Provide the (X, Y) coordinate of the cell's center where the given text is located.  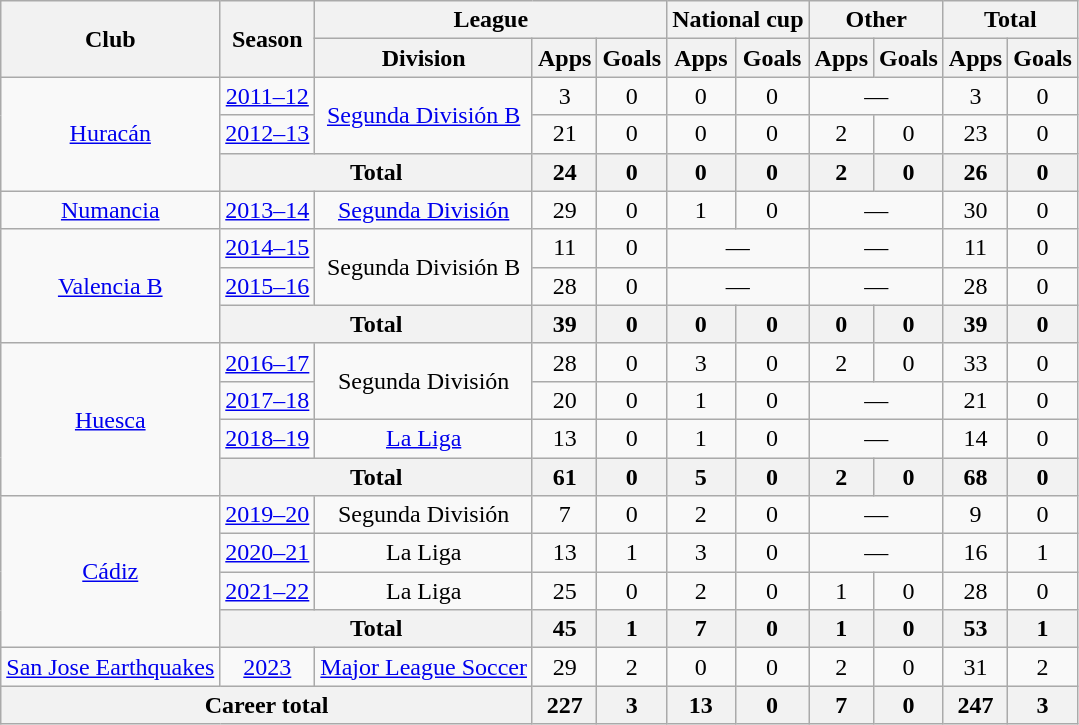
2021–22 (268, 591)
5 (701, 477)
14 (975, 438)
Valencia B (110, 286)
2019–20 (268, 515)
2015–16 (268, 286)
247 (975, 705)
30 (975, 210)
League (491, 20)
33 (975, 362)
53 (975, 629)
20 (564, 400)
23 (975, 134)
2011–12 (268, 96)
16 (975, 553)
2017–18 (268, 400)
2012–13 (268, 134)
31 (975, 667)
National cup (738, 20)
Huesca (110, 419)
26 (975, 172)
Season (268, 39)
2013–14 (268, 210)
Division (424, 58)
Major League Soccer (424, 667)
227 (564, 705)
Club (110, 39)
2014–15 (268, 248)
68 (975, 477)
61 (564, 477)
9 (975, 515)
Numancia (110, 210)
45 (564, 629)
25 (564, 591)
2018–19 (268, 438)
Other (876, 20)
2020–21 (268, 553)
Career total (267, 705)
Cádiz (110, 572)
24 (564, 172)
2023 (268, 667)
2016–17 (268, 362)
San Jose Earthquakes (110, 667)
Huracán (110, 134)
